Detect which cell encompasses the target text, then output its [X, Y] center coordinate. 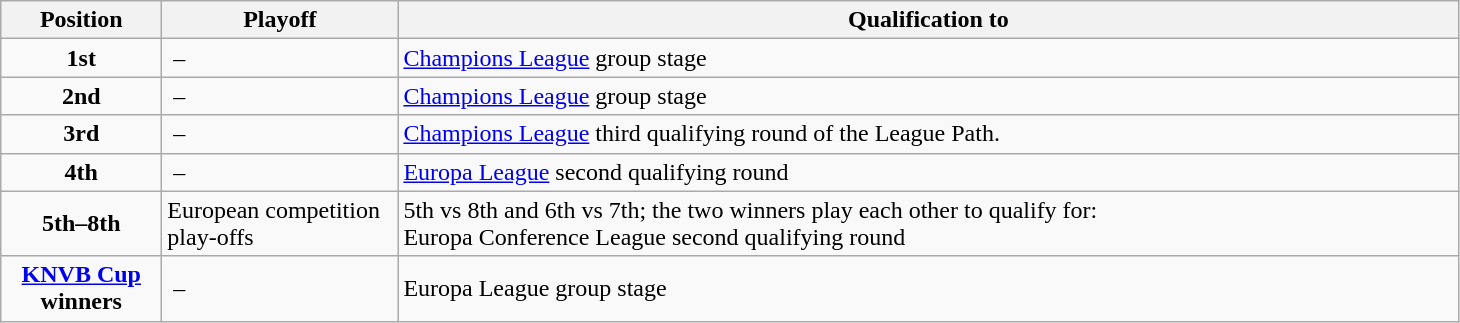
Europa League second qualifying round [928, 172]
Qualification to [928, 20]
5th vs 8th and 6th vs 7th; the two winners play each other to qualify for: Europa Conference League second qualifying round [928, 224]
Champions League third qualifying round of the League Path. [928, 134]
5th–8th [82, 224]
2nd [82, 96]
4th [82, 172]
KNVB Cup winners [82, 288]
Position [82, 20]
Europa League group stage [928, 288]
1st [82, 58]
Playoff [280, 20]
European competition play-offs [280, 224]
3rd [82, 134]
